Return the [X, Y] coordinate for the center point of the cell that contains the specified text.  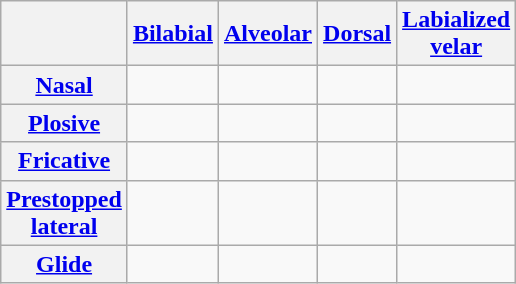
Plosive [64, 123]
Dorsal [358, 34]
Prestoppedlateral [64, 212]
Bilabial [172, 34]
Nasal [64, 85]
Fricative [64, 161]
Alveolar [268, 34]
Glide [64, 264]
Labializedvelar [456, 34]
